For the text-containing cell, return its midpoint in [X, Y] coordinate format. 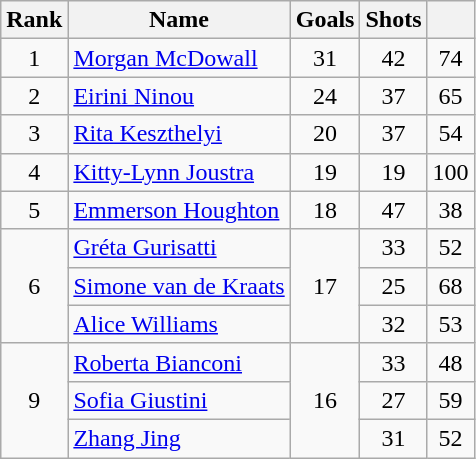
47 [394, 210]
24 [325, 96]
25 [394, 286]
48 [450, 362]
Name [179, 20]
59 [450, 400]
Roberta Bianconi [179, 362]
Emmerson Houghton [179, 210]
Eirini Ninou [179, 96]
38 [450, 210]
Zhang Jing [179, 438]
Morgan McDowall [179, 58]
Gréta Gurisatti [179, 248]
Sofia Giustini [179, 400]
Rita Keszthelyi [179, 134]
Simone van de Kraats [179, 286]
100 [450, 172]
32 [394, 324]
5 [34, 210]
74 [450, 58]
2 [34, 96]
4 [34, 172]
Goals [325, 20]
18 [325, 210]
27 [394, 400]
Shots [394, 20]
20 [325, 134]
Rank [34, 20]
65 [450, 96]
9 [34, 400]
16 [325, 400]
Alice Williams [179, 324]
53 [450, 324]
17 [325, 286]
1 [34, 58]
6 [34, 286]
54 [450, 134]
Kitty-Lynn Joustra [179, 172]
68 [450, 286]
42 [394, 58]
3 [34, 134]
